Output the (x, y) coordinate of the center of the cell containing the given text.  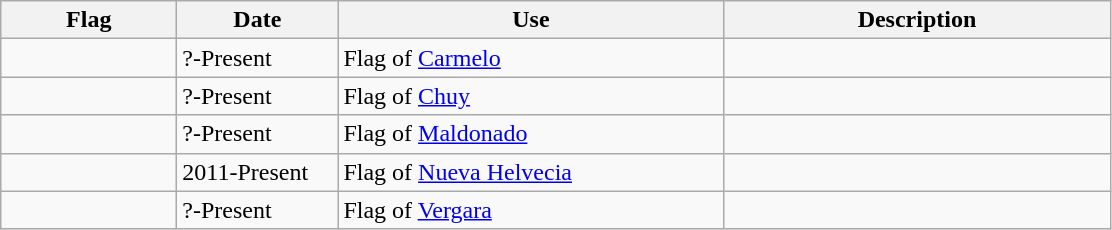
Flag of Nueva Helvecia (531, 172)
Flag of Vergara (531, 210)
Flag of Carmelo (531, 58)
2011-Present (258, 172)
Date (258, 20)
Use (531, 20)
Flag of Chuy (531, 96)
Flag of Maldonado (531, 134)
Description (917, 20)
Flag (89, 20)
